Locate the cell with the specified text and output its [X, Y] center coordinate. 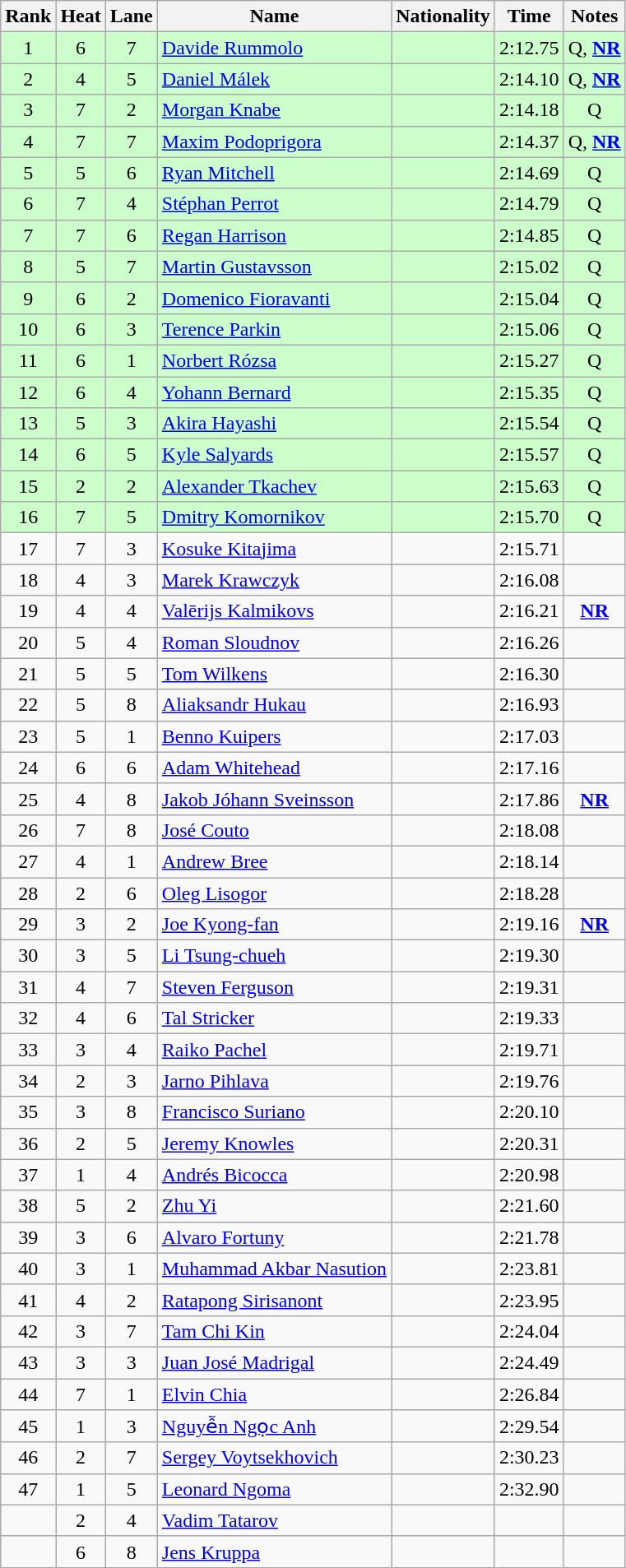
Domenico Fioravanti [274, 298]
44 [28, 1394]
Jeremy Knowles [274, 1144]
Yohann Bernard [274, 392]
Jens Kruppa [274, 1552]
2:18.08 [529, 830]
2:19.31 [529, 987]
21 [28, 674]
24 [28, 768]
2:21.78 [529, 1237]
Adam Whitehead [274, 768]
Andrew Bree [274, 861]
Lane [132, 16]
2:18.28 [529, 893]
Jarno Pihlava [274, 1081]
2:17.16 [529, 768]
Kosuke Kitajima [274, 549]
20 [28, 643]
2:14.85 [529, 235]
2:17.03 [529, 736]
Terence Parkin [274, 329]
2:32.90 [529, 1489]
2:15.70 [529, 517]
2:15.06 [529, 329]
2:16.93 [529, 705]
2:24.04 [529, 1331]
Martin Gustavsson [274, 267]
Andrés Bicocca [274, 1175]
2:21.60 [529, 1206]
2:26.84 [529, 1394]
Akira Hayashi [274, 424]
Name [274, 16]
Davide Rummolo [274, 48]
Maxim Podoprigora [274, 141]
Rank [28, 16]
Alvaro Fortuny [274, 1237]
27 [28, 861]
43 [28, 1362]
Marek Krawczyk [274, 580]
32 [28, 1018]
2:12.75 [529, 48]
26 [28, 830]
2:20.31 [529, 1144]
39 [28, 1237]
2:15.57 [529, 455]
23 [28, 736]
Francisco Suriano [274, 1112]
41 [28, 1300]
2:15.63 [529, 486]
33 [28, 1050]
Ratapong Sirisanont [274, 1300]
2:14.79 [529, 204]
Alexander Tkachev [274, 486]
Muhammad Akbar Nasution [274, 1269]
31 [28, 987]
12 [28, 392]
2:14.69 [529, 173]
Leonard Ngoma [274, 1489]
29 [28, 925]
25 [28, 799]
Benno Kuipers [274, 736]
Kyle Salyards [274, 455]
2:19.30 [529, 956]
37 [28, 1175]
15 [28, 486]
2:19.71 [529, 1050]
22 [28, 705]
Nationality [443, 16]
2:16.21 [529, 611]
17 [28, 549]
40 [28, 1269]
10 [28, 329]
Tom Wilkens [274, 674]
46 [28, 1458]
Joe Kyong-fan [274, 925]
Aliaksandr Hukau [274, 705]
Jakob Jóhann Sveinsson [274, 799]
José Couto [274, 830]
47 [28, 1489]
Dmitry Komornikov [274, 517]
Tal Stricker [274, 1018]
2:17.86 [529, 799]
2:16.26 [529, 643]
2:30.23 [529, 1458]
2:20.98 [529, 1175]
Norbert Rózsa [274, 360]
Roman Sloudnov [274, 643]
2:24.49 [529, 1362]
2:23.81 [529, 1269]
2:18.14 [529, 861]
2:15.71 [529, 549]
Notes [594, 16]
2:14.10 [529, 79]
Nguyễn Ngọc Anh [274, 1427]
Li Tsung-chueh [274, 956]
Daniel Málek [274, 79]
34 [28, 1081]
Morgan Knabe [274, 110]
Zhu Yi [274, 1206]
14 [28, 455]
Ryan Mitchell [274, 173]
Stéphan Perrot [274, 204]
Oleg Lisogor [274, 893]
45 [28, 1427]
28 [28, 893]
2:15.35 [529, 392]
2:14.37 [529, 141]
9 [28, 298]
16 [28, 517]
Sergey Voytsekhovich [274, 1458]
2:19.16 [529, 925]
18 [28, 580]
Time [529, 16]
13 [28, 424]
2:15.04 [529, 298]
35 [28, 1112]
19 [28, 611]
Regan Harrison [274, 235]
2:29.54 [529, 1427]
38 [28, 1206]
11 [28, 360]
Raiko Pachel [274, 1050]
Steven Ferguson [274, 987]
42 [28, 1331]
2:16.08 [529, 580]
2:15.02 [529, 267]
Valērijs Kalmikovs [274, 611]
Vadim Tatarov [274, 1520]
2:16.30 [529, 674]
2:20.10 [529, 1112]
2:15.54 [529, 424]
2:14.18 [529, 110]
Elvin Chia [274, 1394]
36 [28, 1144]
2:15.27 [529, 360]
Tam Chi Kin [274, 1331]
2:19.76 [529, 1081]
Heat [81, 16]
2:23.95 [529, 1300]
Juan José Madrigal [274, 1362]
30 [28, 956]
2:19.33 [529, 1018]
